Provide the (X, Y) coordinate of the cell's center where the given text is located.  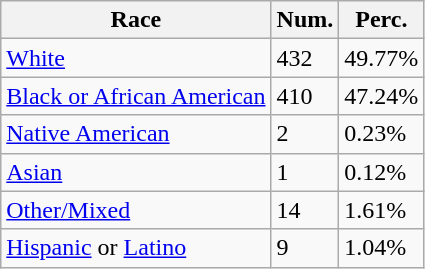
0.12% (382, 172)
0.23% (382, 134)
2 (305, 134)
Native American (136, 134)
Black or African American (136, 96)
Other/Mixed (136, 210)
Hispanic or Latino (136, 248)
47.24% (382, 96)
Race (136, 20)
410 (305, 96)
Num. (305, 20)
1 (305, 172)
White (136, 58)
9 (305, 248)
Perc. (382, 20)
1.61% (382, 210)
14 (305, 210)
49.77% (382, 58)
Asian (136, 172)
432 (305, 58)
1.04% (382, 248)
